For the text-containing cell, return its midpoint in [x, y] coordinate format. 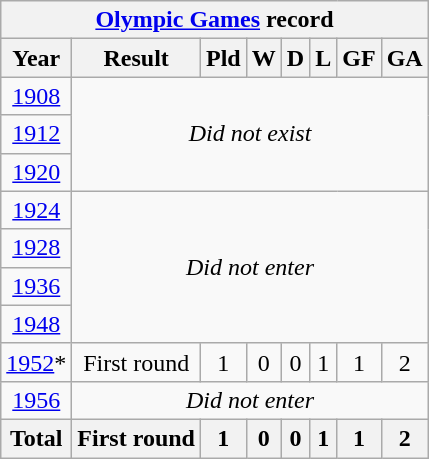
Did not exist [250, 134]
Total [36, 438]
GA [404, 58]
1908 [36, 96]
1952* [36, 362]
1948 [36, 324]
1956 [36, 400]
Pld [223, 58]
L [324, 58]
1920 [36, 172]
1936 [36, 286]
W [264, 58]
Olympic Games record [214, 20]
Result [136, 58]
Year [36, 58]
GF [359, 58]
1924 [36, 210]
1912 [36, 134]
1928 [36, 248]
D [295, 58]
